Search for the cell housing the specified text and yield its [X, Y] center coordinate. 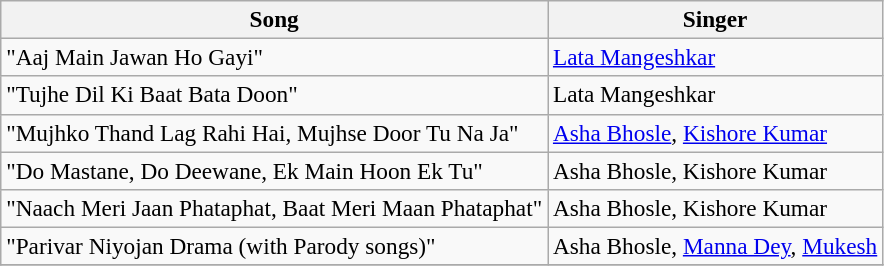
"Aaj Main Jawan Ho Gayi" [274, 57]
Song [274, 19]
"Tujhe Dil Ki Baat Bata Doon" [274, 95]
"Naach Meri Jaan Phataphat, Baat Meri Maan Phataphat" [274, 208]
"Mujhko Thand Lag Rahi Hai, Mujhse Door Tu Na Ja" [274, 133]
Asha Bhosle, Manna Dey, Mukesh [716, 246]
"Do Mastane, Do Deewane, Ek Main Hoon Ek Tu" [274, 170]
"Parivar Niyojan Drama (with Parody songs)" [274, 246]
Singer [716, 19]
